Output the (x, y) coordinate of the center of the cell containing the given text.  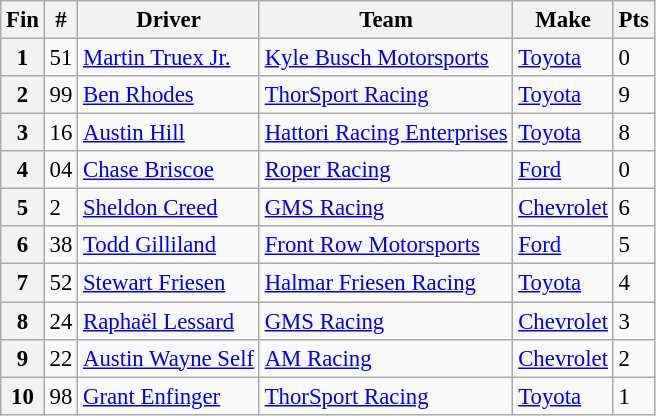
Make (563, 20)
Austin Hill (169, 133)
AM Racing (386, 358)
Front Row Motorsports (386, 245)
# (60, 20)
Roper Racing (386, 170)
Sheldon Creed (169, 208)
52 (60, 283)
7 (23, 283)
Fin (23, 20)
38 (60, 245)
Ben Rhodes (169, 95)
Team (386, 20)
04 (60, 170)
Todd Gilliland (169, 245)
99 (60, 95)
10 (23, 396)
Raphaël Lessard (169, 321)
Halmar Friesen Racing (386, 283)
Martin Truex Jr. (169, 58)
Kyle Busch Motorsports (386, 58)
Austin Wayne Self (169, 358)
Pts (634, 20)
22 (60, 358)
24 (60, 321)
16 (60, 133)
51 (60, 58)
Driver (169, 20)
98 (60, 396)
Chase Briscoe (169, 170)
Grant Enfinger (169, 396)
Stewart Friesen (169, 283)
Hattori Racing Enterprises (386, 133)
